Output the [X, Y] coordinate of the center of the cell containing the given text.  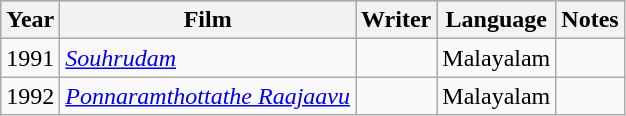
Film [208, 20]
Writer [396, 20]
Language [496, 20]
1991 [30, 58]
1992 [30, 96]
Souhrudam [208, 58]
Year [30, 20]
Ponnaramthottathe Raajaavu [208, 96]
Notes [590, 20]
